Determine the (X, Y) coordinate at the center of the cell enclosing the given text.  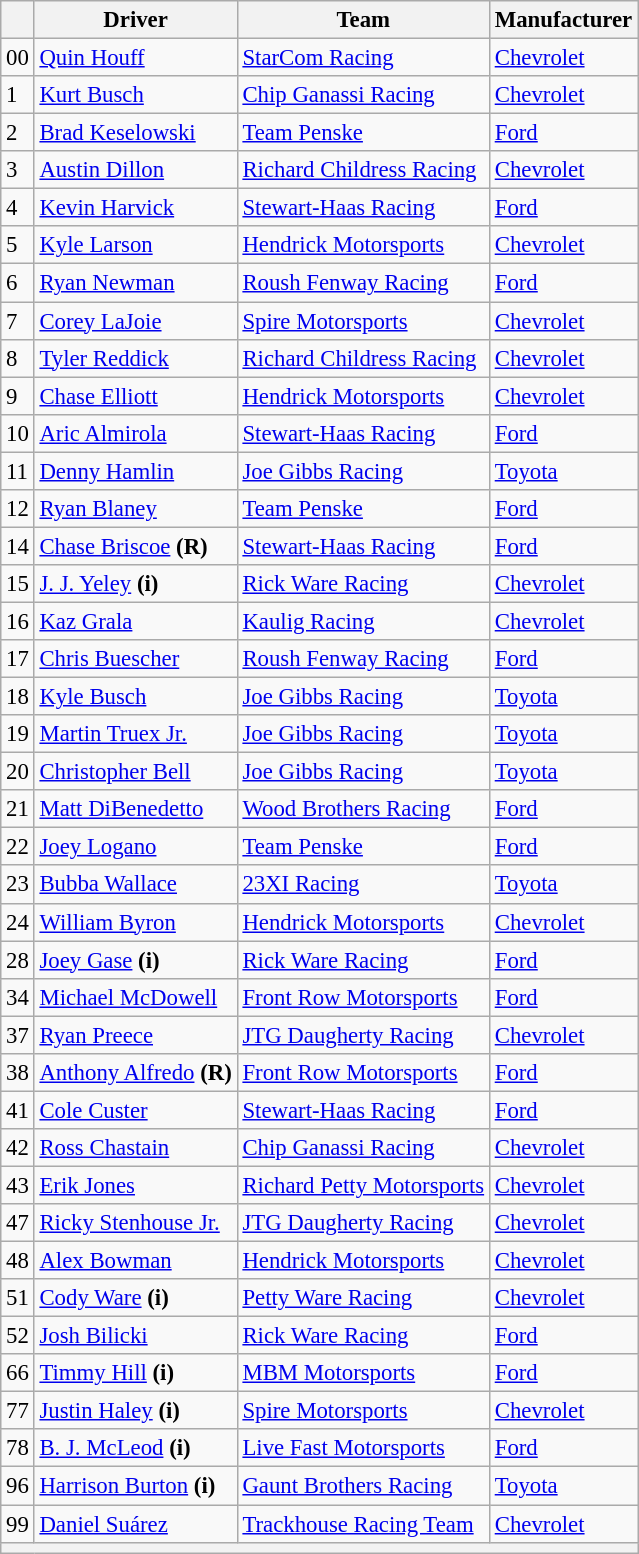
23 (18, 885)
Chris Buescher (136, 659)
Bubba Wallace (136, 885)
Matt DiBenedetto (136, 809)
23XI Racing (363, 885)
Kyle Larson (136, 245)
Ryan Preece (136, 1035)
StarCom Racing (363, 58)
16 (18, 621)
96 (18, 1486)
18 (18, 697)
66 (18, 1373)
J. J. Yeley (i) (136, 584)
MBM Motorsports (363, 1373)
21 (18, 809)
Christopher Bell (136, 772)
43 (18, 1185)
Chase Briscoe (R) (136, 546)
6 (18, 283)
22 (18, 847)
Richard Petty Motorsports (363, 1185)
8 (18, 358)
Denny Hamlin (136, 471)
9 (18, 396)
Gaunt Brothers Racing (363, 1486)
Michael McDowell (136, 997)
Ryan Newman (136, 283)
19 (18, 734)
B. J. McLeod (i) (136, 1449)
William Byron (136, 922)
2 (18, 133)
28 (18, 960)
41 (18, 1110)
Martin Truex Jr. (136, 734)
38 (18, 1073)
78 (18, 1449)
47 (18, 1223)
42 (18, 1148)
Ryan Blaney (136, 509)
Live Fast Motorsports (363, 1449)
Team (363, 20)
Brad Keselowski (136, 133)
Cody Ware (i) (136, 1298)
Trackhouse Racing Team (363, 1524)
11 (18, 471)
Austin Dillon (136, 170)
00 (18, 58)
14 (18, 546)
Joey Gase (i) (136, 960)
Kaulig Racing (363, 621)
Cole Custer (136, 1110)
37 (18, 1035)
5 (18, 245)
Justin Haley (i) (136, 1411)
51 (18, 1298)
Aric Almirola (136, 433)
Wood Brothers Racing (363, 809)
Kyle Busch (136, 697)
24 (18, 922)
77 (18, 1411)
17 (18, 659)
52 (18, 1336)
7 (18, 321)
10 (18, 433)
48 (18, 1261)
15 (18, 584)
34 (18, 997)
Josh Bilicki (136, 1336)
Erik Jones (136, 1185)
Kaz Grala (136, 621)
Corey LaJoie (136, 321)
Alex Bowman (136, 1261)
Chase Elliott (136, 396)
4 (18, 208)
Driver (136, 20)
Timmy Hill (i) (136, 1373)
Joey Logano (136, 847)
Ricky Stenhouse Jr. (136, 1223)
12 (18, 509)
Kurt Busch (136, 95)
99 (18, 1524)
Manufacturer (563, 20)
Petty Ware Racing (363, 1298)
Ross Chastain (136, 1148)
20 (18, 772)
Harrison Burton (i) (136, 1486)
1 (18, 95)
Quin Houff (136, 58)
Daniel Suárez (136, 1524)
3 (18, 170)
Kevin Harvick (136, 208)
Tyler Reddick (136, 358)
Anthony Alfredo (R) (136, 1073)
